Find where the given text appears and provide that cell's center as [x, y] coordinate. 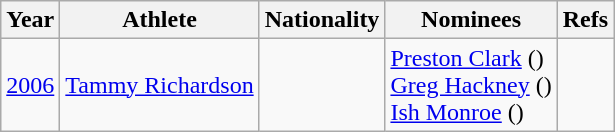
Refs [585, 20]
Preston Clark ()Greg Hackney ()Ish Monroe () [471, 85]
Year [30, 20]
Tammy Richardson [160, 85]
2006 [30, 85]
Athlete [160, 20]
Nationality [322, 20]
Nominees [471, 20]
